Search for the cell housing the specified text and yield its (x, y) center coordinate. 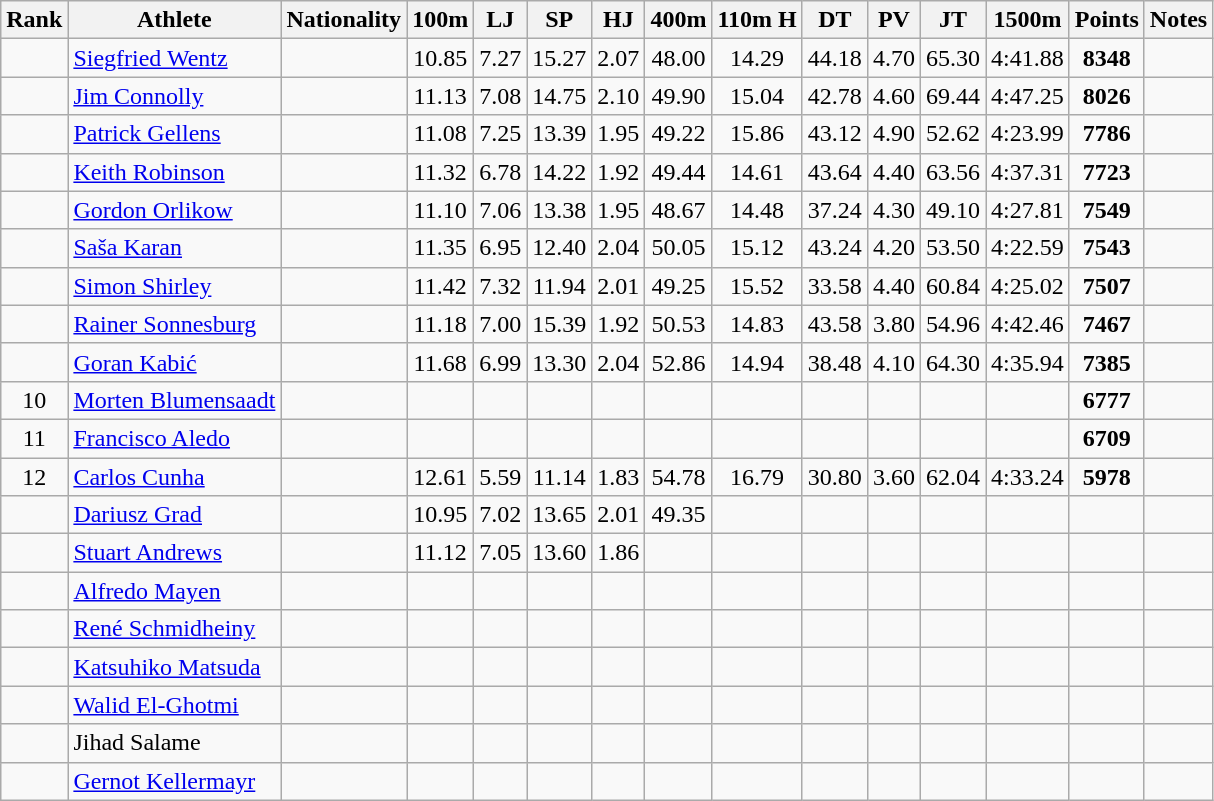
11.94 (560, 286)
48.00 (678, 58)
14.83 (757, 324)
52.86 (678, 362)
6.99 (500, 362)
7786 (1106, 134)
6777 (1106, 400)
10.95 (440, 515)
7507 (1106, 286)
4:27.81 (1028, 210)
4:23.99 (1028, 134)
Walid El-Ghotmi (174, 705)
Gernot Kellermayr (174, 781)
12 (34, 477)
4.60 (894, 96)
14.22 (560, 172)
7549 (1106, 210)
4:42.46 (1028, 324)
11.18 (440, 324)
4:37.31 (1028, 172)
11.35 (440, 248)
6709 (1106, 438)
13.65 (560, 515)
4.70 (894, 58)
Morten Blumensaadt (174, 400)
Rank (34, 20)
14.61 (757, 172)
7723 (1106, 172)
1500m (1028, 20)
43.64 (834, 172)
6.95 (500, 248)
52.62 (952, 134)
48.67 (678, 210)
4:22.59 (1028, 248)
3.80 (894, 324)
11.42 (440, 286)
1.86 (618, 553)
13.30 (560, 362)
64.30 (952, 362)
7.32 (500, 286)
4.20 (894, 248)
Points (1106, 20)
8026 (1106, 96)
43.12 (834, 134)
11.10 (440, 210)
33.58 (834, 286)
Keith Robinson (174, 172)
7.25 (500, 134)
Carlos Cunha (174, 477)
Jim Connolly (174, 96)
Alfredo Mayen (174, 591)
Patrick Gellens (174, 134)
54.96 (952, 324)
69.44 (952, 96)
Francisco Aledo (174, 438)
13.39 (560, 134)
15.27 (560, 58)
38.48 (834, 362)
43.58 (834, 324)
SP (560, 20)
11.32 (440, 172)
Jihad Salame (174, 743)
15.39 (560, 324)
7.08 (500, 96)
11.12 (440, 553)
4.90 (894, 134)
Dariusz Grad (174, 515)
7.06 (500, 210)
Gordon Orlikow (174, 210)
PV (894, 20)
Simon Shirley (174, 286)
12.40 (560, 248)
4:41.88 (1028, 58)
14.29 (757, 58)
HJ (618, 20)
7.27 (500, 58)
11 (34, 438)
Notes (1178, 20)
62.04 (952, 477)
DT (834, 20)
49.90 (678, 96)
Rainer Sonnesburg (174, 324)
René Schmidheiny (174, 629)
63.56 (952, 172)
15.86 (757, 134)
Stuart Andrews (174, 553)
Siegfried Wentz (174, 58)
49.35 (678, 515)
7.00 (500, 324)
50.05 (678, 248)
11.68 (440, 362)
4:47.25 (1028, 96)
Athlete (174, 20)
JT (952, 20)
49.44 (678, 172)
15.12 (757, 248)
7543 (1106, 248)
14.75 (560, 96)
6.78 (500, 172)
400m (678, 20)
5.59 (500, 477)
Nationality (344, 20)
5978 (1106, 477)
43.24 (834, 248)
11.14 (560, 477)
3.60 (894, 477)
2.10 (618, 96)
100m (440, 20)
1.83 (618, 477)
42.78 (834, 96)
37.24 (834, 210)
44.18 (834, 58)
13.38 (560, 210)
7467 (1106, 324)
4.30 (894, 210)
50.53 (678, 324)
7.02 (500, 515)
15.04 (757, 96)
Goran Kabić (174, 362)
11.08 (440, 134)
10 (34, 400)
Katsuhiko Matsuda (174, 667)
49.22 (678, 134)
11.13 (440, 96)
10.85 (440, 58)
60.84 (952, 286)
7385 (1106, 362)
49.10 (952, 210)
12.61 (440, 477)
16.79 (757, 477)
8348 (1106, 58)
2.07 (618, 58)
15.52 (757, 286)
7.05 (500, 553)
4:25.02 (1028, 286)
53.50 (952, 248)
54.78 (678, 477)
4:33.24 (1028, 477)
14.48 (757, 210)
65.30 (952, 58)
49.25 (678, 286)
4.10 (894, 362)
13.60 (560, 553)
110m H (757, 20)
30.80 (834, 477)
14.94 (757, 362)
Saša Karan (174, 248)
LJ (500, 20)
4:35.94 (1028, 362)
